Find where the given text appears and provide that cell's center as (X, Y) coordinate. 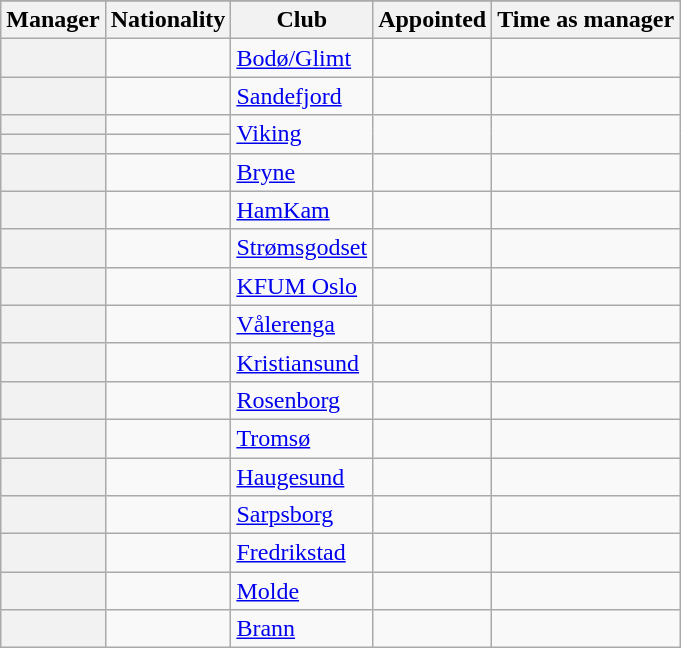
Club (302, 20)
Viking (302, 134)
HamKam (302, 210)
Strømsgodset (302, 248)
Molde (302, 591)
Manager (53, 20)
Rosenborg (302, 400)
Haugesund (302, 477)
Sandefjord (302, 96)
Kristiansund (302, 362)
Tromsø (302, 438)
Nationality (168, 20)
KFUM Oslo (302, 286)
Sarpsborg (302, 515)
Brann (302, 629)
Time as manager (586, 20)
Bryne (302, 172)
Bodø/Glimt (302, 58)
Vålerenga (302, 324)
Fredrikstad (302, 553)
Appointed (432, 20)
